Return the [X, Y] coordinate for the center point of the cell that contains the specified text.  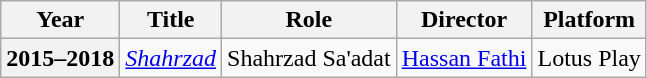
Director [464, 20]
Platform [589, 20]
Role [310, 20]
Lotus Play [589, 58]
2015–2018 [60, 58]
Hassan Fathi [464, 58]
Shahrzad Sa'adat [310, 58]
Title [171, 20]
Shahrzad [171, 58]
Year [60, 20]
